Pinpoint the cell where the given text exists, returning its (x, y) midpoint coordinate. 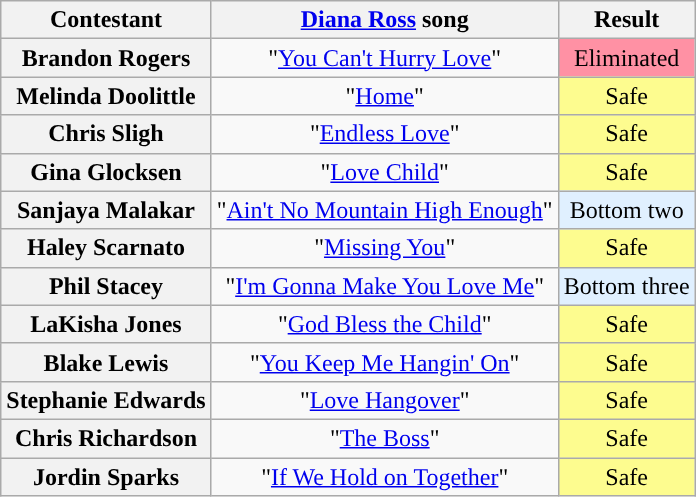
Sanjaya Malakar (106, 210)
Phil Stacey (106, 286)
"If We Hold on Together" (384, 477)
"Home" (384, 96)
Gina Glocksen (106, 172)
LaKisha Jones (106, 324)
Bottom two (626, 210)
Result (626, 20)
Contestant (106, 20)
"The Boss" (384, 438)
Chris Sligh (106, 134)
Bottom three (626, 286)
"Ain't No Mountain High Enough" (384, 210)
Blake Lewis (106, 362)
Eliminated (626, 58)
Melinda Doolittle (106, 96)
"You Can't Hurry Love" (384, 58)
Jordin Sparks (106, 477)
"God Bless the Child" (384, 324)
"Missing You" (384, 248)
"I'm Gonna Make You Love Me" (384, 286)
Chris Richardson (106, 438)
"Love Hangover" (384, 400)
Haley Scarnato (106, 248)
"Endless Love" (384, 134)
Brandon Rogers (106, 58)
"Love Child" (384, 172)
"You Keep Me Hangin' On" (384, 362)
Diana Ross song (384, 20)
Stephanie Edwards (106, 400)
